Return (x, y) of the center of cell containing provided text 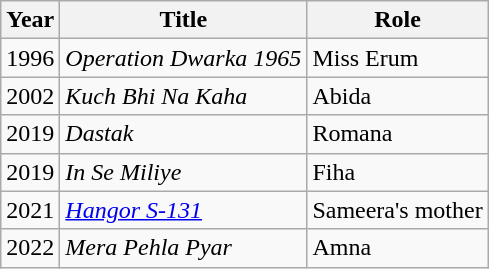
Fiha (398, 172)
Year (30, 20)
Sameera's mother (398, 210)
In Se Miliye (184, 172)
Miss Erum (398, 58)
2021 (30, 210)
Abida (398, 96)
Title (184, 20)
2002 (30, 96)
Dastak (184, 134)
Role (398, 20)
Amna (398, 248)
Hangor S-131 (184, 210)
2022 (30, 248)
Kuch Bhi Na Kaha (184, 96)
Romana (398, 134)
Mera Pehla Pyar (184, 248)
1996 (30, 58)
Operation Dwarka 1965 (184, 58)
